Provide the (X, Y) coordinate of the cell's center where the given text is located.  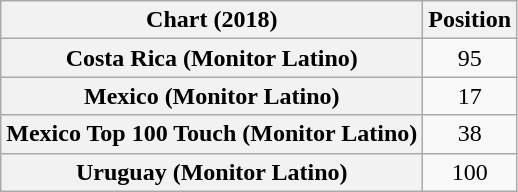
100 (470, 172)
Mexico Top 100 Touch (Monitor Latino) (212, 134)
38 (470, 134)
95 (470, 58)
Chart (2018) (212, 20)
Mexico (Monitor Latino) (212, 96)
Position (470, 20)
17 (470, 96)
Uruguay (Monitor Latino) (212, 172)
Costa Rica (Monitor Latino) (212, 58)
